For the text-containing cell, return its midpoint in (x, y) coordinate format. 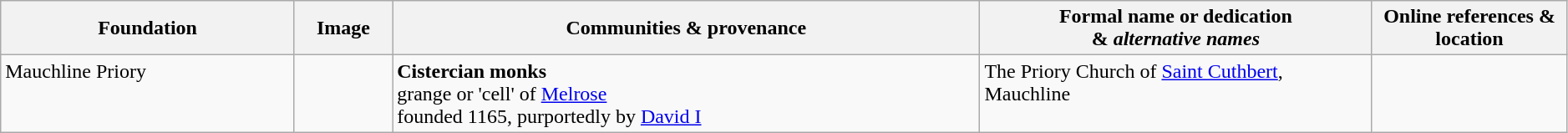
Cistercian monksgrange or 'cell' of Melrosefounded 1165, purportedly by David I (687, 94)
Communities & provenance (687, 28)
The Priory Church of Saint Cuthbert, Mauchline (1176, 94)
Mauchline Priory (148, 94)
Formal name or dedication & alternative names (1176, 28)
Online references & location (1469, 28)
Image (343, 28)
Foundation (148, 28)
